Return the [x, y] coordinate for the center point of the cell that contains the specified text.  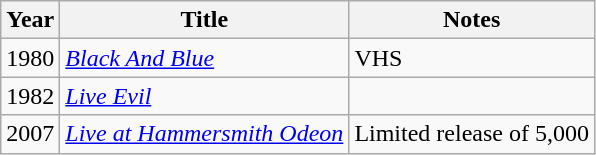
Limited release of 5,000 [472, 134]
Title [204, 20]
Year [30, 20]
Black And Blue [204, 58]
VHS [472, 58]
Live at Hammersmith Odeon [204, 134]
Live Evil [204, 96]
2007 [30, 134]
1980 [30, 58]
Notes [472, 20]
1982 [30, 96]
